Return [x, y] of the center of cell containing provided text 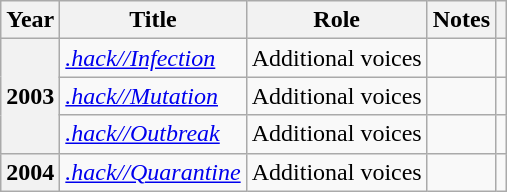
2003 [30, 96]
Year [30, 20]
Notes [461, 20]
Title [153, 20]
.hack//Mutation [153, 96]
.hack//Infection [153, 58]
.hack//Outbreak [153, 134]
Role [336, 20]
.hack//Quarantine [153, 172]
2004 [30, 172]
